For the text-containing cell, return its midpoint in [X, Y] coordinate format. 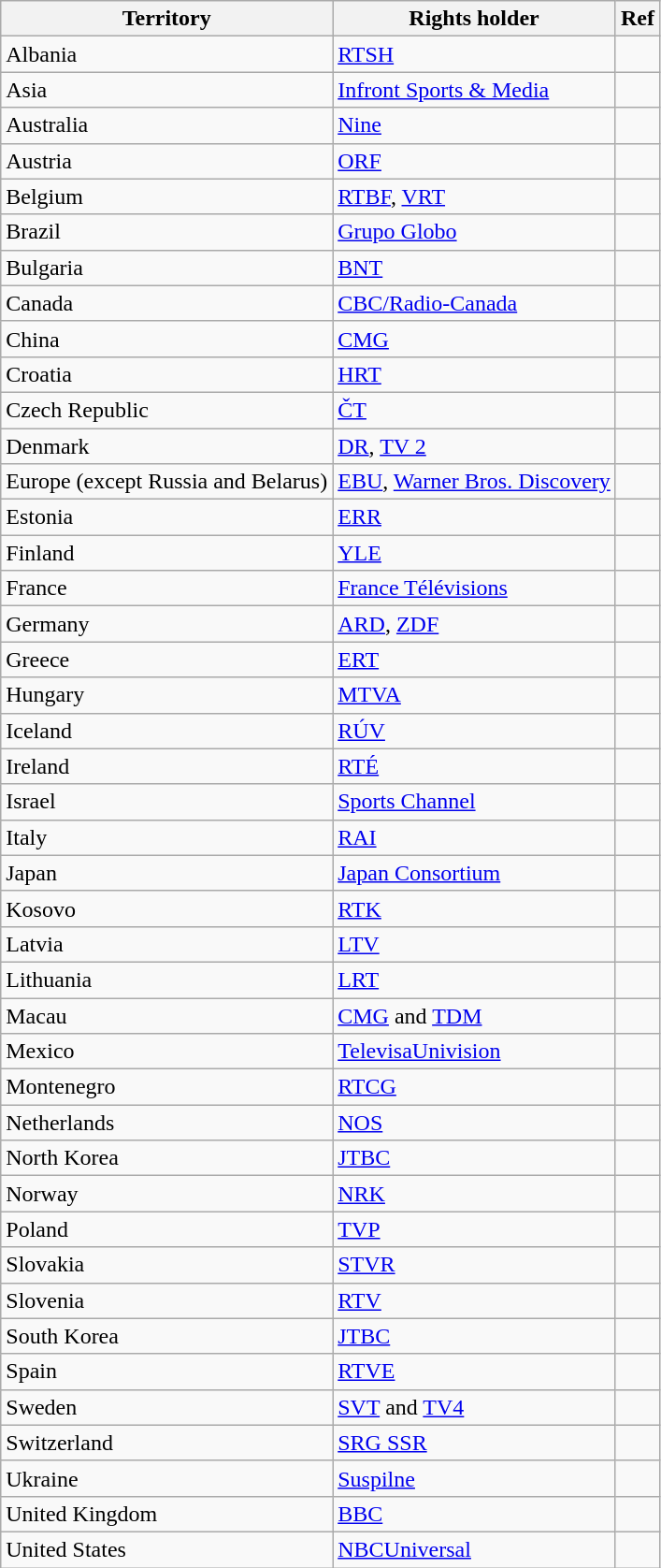
NRK [475, 1194]
Denmark [166, 446]
Estonia [166, 517]
United Kingdom [166, 1514]
Canada [166, 303]
United States [166, 1549]
Albania [166, 54]
HRT [475, 374]
ORF [475, 161]
CMG and TDM [475, 1015]
Bulgaria [166, 268]
Croatia [166, 374]
YLE [475, 553]
Europe (except Russia and Belarus) [166, 482]
Sports Channel [475, 802]
Iceland [166, 731]
Australia [166, 125]
Belgium [166, 196]
Germany [166, 624]
Sweden [166, 1407]
ČT [475, 410]
Japan Consortium [475, 873]
LRT [475, 980]
NOS [475, 1123]
TelevisaUnivision [475, 1052]
Slovenia [166, 1300]
Ref [638, 19]
RÚV [475, 731]
Territory [166, 19]
RTSH [475, 54]
Japan [166, 873]
RTK [475, 908]
Grupo Globo [475, 232]
RTVE [475, 1372]
EBU, Warner Bros. Discovery [475, 482]
North Korea [166, 1158]
Infront Sports & Media [475, 90]
Kosovo [166, 908]
China [166, 339]
Czech Republic [166, 410]
Netherlands [166, 1123]
RTV [475, 1300]
Montenegro [166, 1087]
DR, TV 2 [475, 446]
Nine [475, 125]
MTVA [475, 695]
Ireland [166, 766]
Austria [166, 161]
Macau [166, 1015]
NBCUniversal [475, 1549]
RTBF, VRT [475, 196]
CMG [475, 339]
France [166, 588]
Poland [166, 1229]
Spain [166, 1372]
Norway [166, 1194]
SRG SSR [475, 1443]
Israel [166, 802]
Latvia [166, 944]
BNT [475, 268]
LTV [475, 944]
RTCG [475, 1087]
Finland [166, 553]
TVP [475, 1229]
Rights holder [475, 19]
Asia [166, 90]
ARD, ZDF [475, 624]
STVR [475, 1265]
ERR [475, 517]
Mexico [166, 1052]
Hungary [166, 695]
SVT and TV4 [475, 1407]
Brazil [166, 232]
Ukraine [166, 1478]
South Korea [166, 1336]
Italy [166, 837]
BBC [475, 1514]
Switzerland [166, 1443]
CBC/Radio-Canada [475, 303]
Slovakia [166, 1265]
Greece [166, 660]
ERT [475, 660]
Suspilne [475, 1478]
Lithuania [166, 980]
RAI [475, 837]
France Télévisions [475, 588]
RTÉ [475, 766]
